For the text-containing cell, return its midpoint in [X, Y] coordinate format. 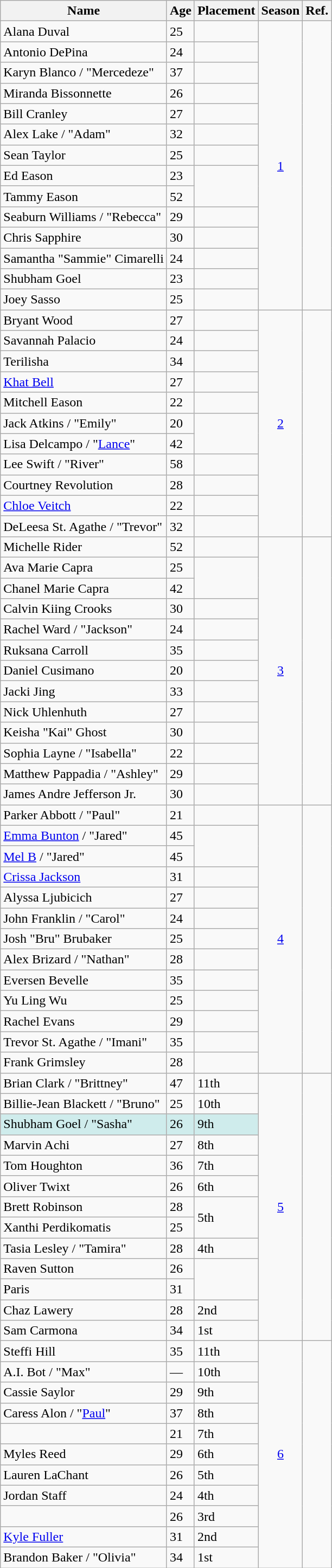
5 [280, 1207]
Jack Atkins / "Emily" [84, 423]
Eversen Bevelle [84, 980]
Brian Clark / "Brittney" [84, 1083]
A.I. Bot / "Max" [84, 1372]
Lee Swift / "River" [84, 464]
Placement [226, 11]
Ref. [317, 11]
Daniel Cusimano [84, 671]
Name [84, 11]
Myles Reed [84, 1454]
58 [180, 464]
DeLeesa St. Agathe / "Trevor" [84, 526]
Age [180, 11]
Tammy Eason [84, 196]
Paris [84, 1290]
Sophia Layne / "Isabella" [84, 753]
Courtney Revolution [84, 485]
Keisha "Kai" Ghost [84, 733]
Emma Bunton / "Jared" [84, 835]
Seaburn Williams / "Rebecca" [84, 217]
Kyle Fuller [84, 1537]
Ed Eason [84, 176]
Brandon Baker / "Olivia" [84, 1557]
Alana Duval [84, 31]
Tasia Lesley / "Tamira" [84, 1248]
Samantha "Sammie" Cimarelli [84, 258]
Savannah Palacio [84, 341]
Chloe Veitch [84, 506]
Frank Grimsley [84, 1062]
James Andre Jefferson Jr. [84, 794]
3rd [226, 1516]
Shubham Goel / "Sasha" [84, 1124]
Chaz Lawery [84, 1310]
Alex Lake / "Adam" [84, 134]
Steffi Hill [84, 1351]
Mitchell Eason [84, 403]
47 [180, 1083]
Caress Alon / "Paul" [84, 1413]
Chanel Marie Capra [84, 588]
Xanthi Perdikomatis [84, 1227]
Michelle Rider [84, 547]
Sean Taylor [84, 155]
Lisa Delcampo / "Lance" [84, 444]
Khat Bell [84, 382]
33 [180, 691]
Bryant Wood [84, 320]
Billie-Jean Blackett / "Bruno" [84, 1104]
Parker Abbott / "Paul" [84, 815]
36 [180, 1165]
Bill Cranley [84, 114]
Ruksana Carroll [84, 650]
Sam Carmona [84, 1331]
6 [280, 1454]
Tom Houghton [84, 1165]
Jacki Jing [84, 691]
Nick Uhlenhuth [84, 712]
Alyssa Ljubicich [84, 897]
Joey Sasso [84, 300]
Ava Marie Capra [84, 567]
Crissa Jackson [84, 877]
Season [280, 11]
Raven Sutton [84, 1269]
Cassie Saylor [84, 1392]
Brett Robinson [84, 1207]
4 [280, 938]
Miranda Bissonnette [84, 93]
Yu Ling Wu [84, 1001]
Calvin Kiing Crooks [84, 609]
Chris Sapphire [84, 237]
Matthew Pappadia / "Ashley" [84, 774]
Mel B / "Jared" [84, 856]
John Franklin / "Carol" [84, 918]
Alex Brizard / "Nathan" [84, 960]
2 [280, 424]
Antonio DePina [84, 52]
Oliver Twixt [84, 1186]
Terilisha [84, 361]
Jordan Staff [84, 1495]
Karyn Blanco / "Mercedeze" [84, 73]
— [180, 1372]
Lauren LaChant [84, 1475]
Marvin Achi [84, 1145]
Rachel Evans [84, 1021]
Rachel Ward / "Jackson" [84, 630]
Shubham Goel [84, 279]
Trevor St. Agathe / "Imani" [84, 1042]
3 [280, 671]
1 [280, 166]
Josh "Bru" Brubaker [84, 939]
